Return (X, Y) of the center of cell containing provided text 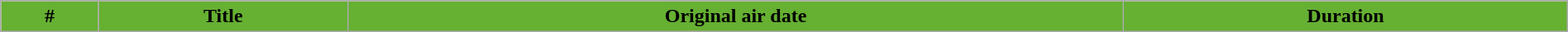
# (50, 16)
Title (223, 16)
Original air date (735, 16)
Duration (1346, 16)
